Return the (x, y) coordinate for the center point of the cell that contains the specified text.  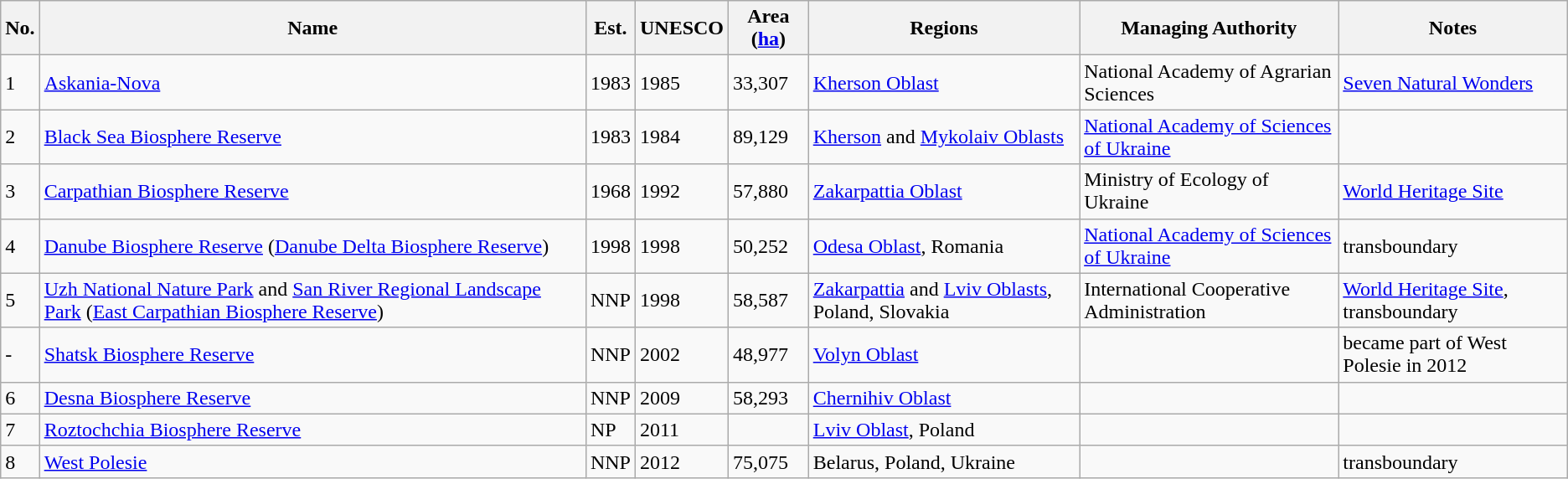
Desna Biosphere Reserve (312, 398)
Managing Authority (1210, 28)
Area (ha) (769, 28)
4 (20, 246)
Shatsk Biosphere Reserve (312, 355)
1 (20, 82)
Roztochchia Biosphere Reserve (312, 430)
Belarus, Poland, Ukraine (943, 461)
West Polesie (312, 461)
1992 (682, 191)
2012 (682, 461)
National Academy of Agrarian Sciences (1210, 82)
33,307 (769, 82)
No. (20, 28)
Black Sea Biosphere Reserve (312, 137)
2 (20, 137)
Seven Natural Wonders (1452, 82)
1968 (610, 191)
58,587 (769, 300)
5 (20, 300)
became part of West Polesie in 2012 (1452, 355)
Danube Biosphere Reserve (Danube Delta Biosphere Reserve) (312, 246)
UNESCO (682, 28)
NP (610, 430)
Notes (1452, 28)
6 (20, 398)
Lviv Oblast, Poland (943, 430)
International Cooperative Administration (1210, 300)
Name (312, 28)
1985 (682, 82)
Odesa Oblast, Romania (943, 246)
Est. (610, 28)
89,129 (769, 137)
Volyn Oblast (943, 355)
- (20, 355)
50,252 (769, 246)
58,293 (769, 398)
Regions (943, 28)
Zakarpattia Oblast (943, 191)
World Heritage Site (1452, 191)
57,880 (769, 191)
Zakarpattia and Lviv Oblasts, Poland, Slovakia (943, 300)
Chernihiv Oblast (943, 398)
1984 (682, 137)
2009 (682, 398)
2002 (682, 355)
3 (20, 191)
Uzh National Nature Park and San River Regional Landscape Park (East Carpathian Biosphere Reserve) (312, 300)
Carpathian Biosphere Reserve (312, 191)
Kherson Oblast (943, 82)
Ministry of Ecology of Ukraine (1210, 191)
75,075 (769, 461)
Kherson and Mykolaiv Oblasts (943, 137)
8 (20, 461)
2011 (682, 430)
World Heritage Site, transboundary (1452, 300)
Askania-Nova (312, 82)
7 (20, 430)
48,977 (769, 355)
